Determine the (x, y) coordinate at the center of the cell enclosing the given text.  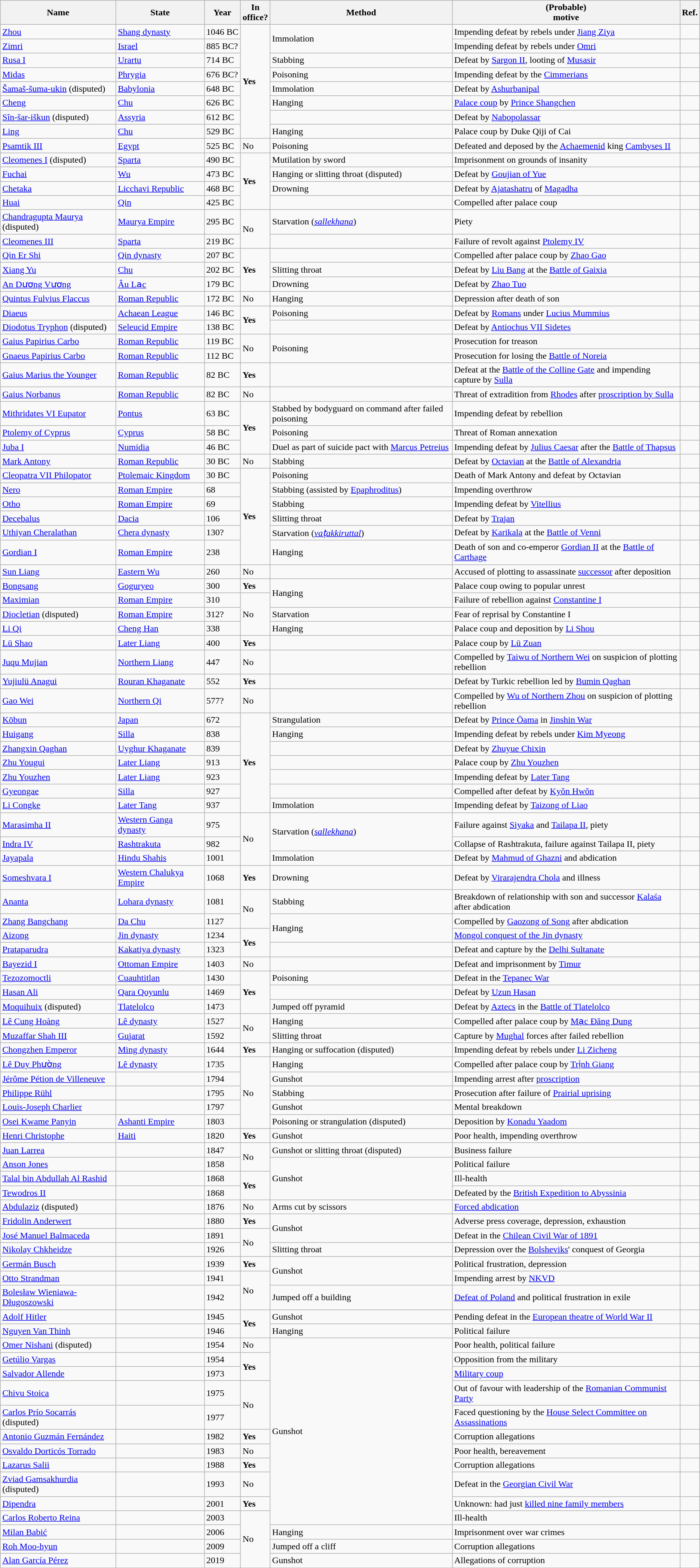
Strangulation (361, 720)
468 BC (222, 188)
Northern Qi (160, 700)
Ptolemaic Kingdom (160, 475)
Muzaffar Shah III (58, 1035)
1983 (222, 1451)
552 (222, 681)
Xiang Yu (58, 270)
Compelled by Taiwu of Northern Wei on suspicion of plotting rebellion (566, 662)
Gaius Papirius Carbo (58, 342)
Tezozomoctli (58, 978)
1592 (222, 1035)
1977 (222, 1417)
Omer Nishani (disputed) (58, 1345)
Midas (58, 74)
Someshvara I (58, 878)
Cleopatra VII Philopator (58, 475)
Aizong (58, 935)
Unknown: had just killed nine family members (566, 1504)
Antonio Guzmán Fernández (58, 1436)
Ref. (690, 13)
Chongzhen Emperor (58, 1050)
Shang dynasty (160, 32)
Prosecution for losing the Battle of Noreia (566, 356)
1323 (222, 949)
Defeat by Trajan (566, 518)
172 BC (222, 298)
Eastern Wu (160, 572)
Âu Lạc (160, 284)
Achaean League (160, 313)
Impending defeat by Julius Caesar after the Battle of Thapsus (566, 447)
Bayezid I (58, 964)
Palace coup by Duke Qiji of Cai (566, 131)
Compelled by Wu of Northern Zhou on suspicion of plotting rebellion (566, 700)
Defeat by Octavian at the Battle of Alexandria (566, 461)
Defeat by Virarajendra Chola and illness (566, 878)
1234 (222, 935)
Defeat in the Georgian Civil War (566, 1484)
Haiti (160, 1136)
Zhou (58, 32)
119 BC (222, 342)
Hindu Shahis (160, 858)
Defeat by Turkic rebellion led by Bumin Qaghan (566, 681)
Depression over the Bolsheviks' conquest of Georgia (566, 1250)
58 BC (222, 433)
Tewodros II (58, 1193)
219 BC (222, 241)
Hanging or suffocation (disputed) (361, 1050)
238 (222, 552)
Ming dynasty (160, 1050)
Yujiulü Anagui (58, 681)
Qin dynasty (160, 255)
338 (222, 628)
Prosecution after failure of Prairial uprising (566, 1093)
Lê Cung Hoàng (58, 1021)
68 (222, 490)
Compelled by Gaozong of Song after abdication (566, 921)
Bongsang (58, 586)
Jumped off a building (361, 1297)
Defeat and capture by the Delhi Sultanate (566, 949)
Anson Jones (58, 1164)
Cleomenes I (disputed) (58, 160)
648 BC (222, 89)
Defeat at the Battle of the Colline Gate and impending capture by Sulla (566, 375)
1644 (222, 1050)
Cleomenes III (58, 241)
1847 (222, 1150)
Impending defeat by rebels under Li Zicheng (566, 1050)
Death of son and co-emperor Gordian II at the Battle of Carthage (566, 552)
1975 (222, 1393)
Impending defeat by rebels under Omri (566, 46)
Jumped off a cliff (361, 1546)
Opposition from the military (566, 1359)
Henri Christophe (58, 1136)
Defeat of Poland and political frustration in exile (566, 1297)
Roh Moo-hyun (58, 1546)
Impending defeat by rebels under Jiang Ziya (566, 32)
1127 (222, 921)
Defeat by Sargon II, looting of Musasir (566, 60)
310 (222, 600)
Starvation (vaṭakkiruttal) (361, 533)
Capture by Mughal forces after failed rebellion (566, 1035)
Military coup (566, 1373)
Lohara dynasty (160, 901)
Piety (566, 222)
Defeat in the Tepanec War (566, 978)
312? (222, 614)
Mutilation by sword (361, 160)
Defeat by Romans under Lucius Mummius (566, 313)
Poor health, impending overthrow (566, 1136)
Method (361, 13)
130? (222, 533)
Zhangxin Qaghan (58, 748)
Impending defeat by the Cimmerians (566, 74)
Da Chu (160, 921)
Pontus (160, 414)
577? (222, 700)
1469 (222, 992)
Defeated by the British Expedition to Abyssinia (566, 1193)
Chivu Stoica (58, 1393)
Diodotus Tryphon (disputed) (58, 327)
207 BC (222, 255)
1001 (222, 858)
Diocletian (disputed) (58, 614)
Uyghur Khaganate (160, 748)
Israel (160, 46)
Wu (160, 174)
Zviad Gamsakhurdia (disputed) (58, 1484)
Phrygia (160, 74)
Licchavi Republic (160, 188)
Mongol conquest of the Jin dynasty (566, 935)
Talal bin Abdullah Al Rashid (58, 1178)
Impending arrest by NKVD (566, 1278)
Maurya Empire (160, 222)
Cuauhtitlan (160, 978)
1941 (222, 1278)
Adolf Hitler (58, 1317)
Abdulaziz (disputed) (58, 1207)
Impending defeat by rebellion (566, 414)
300 (222, 586)
612 BC (222, 117)
Duel as part of suicide pact with Marcus Petreius (361, 447)
Fear of reprisal by Constantine I (566, 614)
Chetaka (58, 188)
1939 (222, 1264)
1081 (222, 901)
260 (222, 572)
425 BC (222, 203)
Later Tang (160, 805)
Li Qi (58, 628)
Otho (58, 504)
Li Congke (58, 805)
Lê Duy Phường (58, 1064)
Germán Busch (58, 1264)
Defeat and imprisonment by Timur (566, 964)
Dipendra (58, 1504)
Qara Qoyunlu (160, 992)
Jin dynasty (160, 935)
Compelled after palace coup by Zhao Gao (566, 255)
Numidia (160, 447)
Breakdown of relationship with son and successor Kalaśa after abdication (566, 901)
Babylonia (160, 89)
Gao Wei (58, 700)
Indra IV (58, 844)
Šamaš-šuma-ukin (disputed) (58, 89)
Qin Er Shi (58, 255)
Ananta (58, 901)
106 (222, 518)
Getúlio Vargas (58, 1359)
Goguryeo (160, 586)
Defeat by Prince Ōama in Jinshin War (566, 720)
Sun Liang (58, 572)
Forced abdication (566, 1207)
1988 (222, 1465)
Cheng (58, 103)
Defeat by Zhao Tuo (566, 284)
Qin (160, 203)
Seleucid Empire (160, 327)
676 BC? (222, 74)
1473 (222, 1007)
295 BC (222, 222)
Huigang (58, 734)
69 (222, 504)
714 BC (222, 60)
Jumped off pyramid (361, 1007)
1993 (222, 1484)
Juba I (58, 447)
Pending defeat in the European theatre of World War II (566, 1317)
Louis-Joseph Charlier (58, 1107)
Carlos Prío Socarrás (disputed) (58, 1417)
Gnaeus Papirius Carbo (58, 356)
Deposition by Konadu Yaadom (566, 1121)
Alan García Pérez (58, 1561)
Gunshot or slitting throat (disputed) (361, 1150)
Diaeus (58, 313)
927 (222, 791)
1982 (222, 1436)
1820 (222, 1136)
Assyria (160, 117)
Stabbed by bodyguard on command after failed poisoning (361, 414)
Palace coup by Zhu Youzhen (566, 763)
Palace coup and deposition by Li Shou (566, 628)
Starvation (361, 614)
1858 (222, 1164)
Cheng Han (160, 628)
Threat of extradition from Rhodes after proscription by Sulla (566, 394)
Compelled after palace coup by Trịnh Giang (566, 1064)
Juan Larrea (58, 1150)
Defeat by Ashurbanipal (566, 89)
146 BC (222, 313)
Ptolemy of Cyprus (58, 433)
Poor health, political failure (566, 1345)
Carlos Roberto Reina (58, 1518)
Imprisonment over war crimes (566, 1532)
Sîn-šar-iškun (disputed) (58, 117)
Compelled after palace coup by Mạc Đăng Dung (566, 1021)
Philippe Rühl (58, 1093)
Otto Strandman (58, 1278)
937 (222, 805)
Business failure (566, 1150)
Uthiyan Cheralathan (58, 533)
Moquihuix (disputed) (58, 1007)
Zhu Youzhen (58, 777)
Hasan Ali (58, 992)
Year (222, 13)
112 BC (222, 356)
Adverse press coverage, depression, exhaustion (566, 1221)
Fridolin Anderwert (58, 1221)
179 BC (222, 284)
2006 (222, 1532)
2009 (222, 1546)
Palace coup owing to popular unrest (566, 586)
Accused of plotting to assassinate successor after deposition (566, 572)
Impending overthrow (566, 490)
Defeat by Ajatashatru of Magadha (566, 188)
Failure of revolt against Ptolemy IV (566, 241)
Arms cut by scissors (361, 1207)
Mark Antony (58, 461)
Gyeongae (58, 791)
Hanging or slitting throat (disputed) (361, 174)
2001 (222, 1504)
Jérôme Pétion de Villeneuve (58, 1079)
Impending defeat by Later Tang (566, 777)
Milan Babić (58, 1532)
Dacia (160, 518)
Defeat in the Chilean Civil War of 1891 (566, 1235)
An Dương Vương (58, 284)
Juqu Mujian (58, 662)
Prataparudra (58, 949)
Nguyen Van Thinh (58, 1331)
1046 BC (222, 32)
Defeat by Antiochus VII Sidetes (566, 327)
Palace coup by Lü Zuan (566, 643)
1891 (222, 1235)
Japan (160, 720)
Defeat by Mahmud of Ghazni and abdication (566, 858)
473 BC (222, 174)
Impending defeat by Taizong of Liao (566, 805)
Name (58, 13)
63 BC (222, 414)
1945 (222, 1317)
Bolesław Wieniawa-Długoszowski (58, 1297)
202 BC (222, 270)
Stabbing (assisted by Epaphroditus) (361, 490)
Defeat by Aztecs in the Battle of Tlatelolco (566, 1007)
Nikolay Chkheidze (58, 1250)
José Manuel Balmaceda (58, 1235)
Defeat by Liu Bang at the Battle of Gaixia (566, 270)
Lazarus Salii (58, 1465)
1973 (222, 1373)
Huai (58, 203)
Kōbun (58, 720)
529 BC (222, 131)
Faced questioning by the House Select Committee on Assassinations (566, 1417)
1942 (222, 1297)
Zimri (58, 46)
Tlatelolco (160, 1007)
Gaius Marius the Younger (58, 375)
1527 (222, 1021)
Failure against Siyaka and Tailapa II, piety (566, 824)
Psamtik III (58, 146)
Gordian I (58, 552)
490 BC (222, 160)
626 BC (222, 103)
Osvaldo Dorticós Torrado (58, 1451)
1795 (222, 1093)
Rouran Khaganate (160, 681)
982 (222, 844)
Rashtrakuta (160, 844)
400 (222, 643)
Mental breakdown (566, 1107)
Ling (58, 131)
1803 (222, 1121)
Urartu (160, 60)
923 (222, 777)
1946 (222, 1331)
Prosecution for treason (566, 342)
1797 (222, 1107)
Western Ganga dynasty (160, 824)
525 BC (222, 146)
Quintus Fulvius Flaccus (58, 298)
1876 (222, 1207)
Poor health, bereavement (566, 1451)
Nero (58, 490)
Chera dynasty (160, 533)
Impending arrest after proscription (566, 1079)
Defeat by Goujian of Yue (566, 174)
Marasimha II (58, 824)
Gaius Norbanus (58, 394)
Ashanti Empire (160, 1121)
Ottoman Empire (160, 964)
Depression after death of son (566, 298)
Defeat by Karikala at the Battle of Venni (566, 533)
Defeat by Nabopolassar (566, 117)
Impending defeat by Vitellius (566, 504)
Kakatiya dynasty (160, 949)
Gujarat (160, 1035)
Jayapala (58, 858)
Mithridates VI Eupator (58, 414)
Imprisonment on grounds of insanity (566, 160)
1403 (222, 964)
913 (222, 763)
Fuchai (58, 174)
1735 (222, 1064)
Impending defeat by rebels under Kim Myeong (566, 734)
Zhu Yougui (58, 763)
1430 (222, 978)
Maximian (58, 600)
Egypt (160, 146)
Defeated and deposed by the Achaemenid king Cambyses II (566, 146)
Defeat by Uzun Hasan (566, 992)
Western Chalukya Empire (160, 878)
2003 (222, 1518)
Rusa I (58, 60)
Palace coup by Prince Shangchen (566, 103)
1794 (222, 1079)
Allegations of corruption (566, 1561)
Chandragupta Maurya (disputed) (58, 222)
1880 (222, 1221)
Poisoning or strangulation (disputed) (361, 1121)
138 BC (222, 327)
Salvador Allende (58, 1373)
1926 (222, 1250)
Cyprus (160, 433)
672 (222, 720)
Compelled after palace coup (566, 203)
Death of Mark Antony and defeat by Octavian (566, 475)
Compelled after defeat by Kyŏn Hwŏn (566, 791)
Out of favour with leadership of the Romanian Communist Party (566, 1393)
Political frustration, depression (566, 1264)
Failure of rebellion against Constantine I (566, 600)
Decebalus (58, 518)
(Probable)motive (566, 13)
Lü Shao (58, 643)
State (160, 13)
Zhang Bangchang (58, 921)
447 (222, 662)
2019 (222, 1561)
Threat of Roman annexation (566, 433)
839 (222, 748)
1068 (222, 878)
Osei Kwame Panyin (58, 1121)
Defeat by Zhuyue Chixin (566, 748)
838 (222, 734)
885 BC? (222, 46)
Collapse of Rashtrakuta, failure against Tailapa II, piety (566, 844)
Northern Liang (160, 662)
In office? (255, 13)
975 (222, 824)
46 BC (222, 447)
